Locate the cell with the specified text and output its [X, Y] center coordinate. 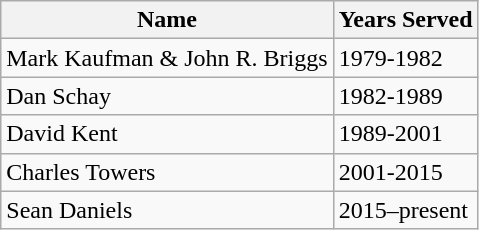
2015–present [406, 210]
Years Served [406, 20]
Dan Schay [167, 96]
1979-1982 [406, 58]
1982-1989 [406, 96]
Name [167, 20]
David Kent [167, 134]
Sean Daniels [167, 210]
Mark Kaufman & John R. Briggs [167, 58]
2001-2015 [406, 172]
1989-2001 [406, 134]
Charles Towers [167, 172]
